Scan for the cell matching the given text and deliver its (X, Y) coordinate at center. 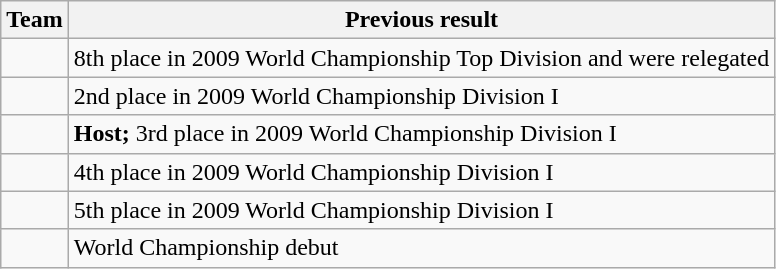
Host; 3rd place in 2009 World Championship Division I (421, 134)
Previous result (421, 20)
Team (35, 20)
World Championship debut (421, 248)
5th place in 2009 World Championship Division I (421, 210)
2nd place in 2009 World Championship Division I (421, 96)
4th place in 2009 World Championship Division I (421, 172)
8th place in 2009 World Championship Top Division and were relegated (421, 58)
